From the cell containing the given text, extract its center point as (X, Y) coordinate. 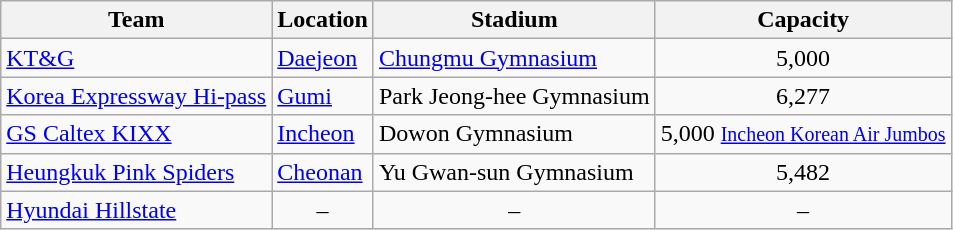
Gumi (323, 96)
Team (136, 20)
Korea Expressway Hi-pass (136, 96)
Stadium (514, 20)
Location (323, 20)
Dowon Gymnasium (514, 134)
5,482 (803, 172)
Capacity (803, 20)
Incheon (323, 134)
Yu Gwan-sun Gymnasium (514, 172)
Park Jeong-hee Gymnasium (514, 96)
6,277 (803, 96)
Heungkuk Pink Spiders (136, 172)
Chungmu Gymnasium (514, 58)
GS Caltex KIXX (136, 134)
5,000 Incheon Korean Air Jumbos (803, 134)
5,000 (803, 58)
Daejeon (323, 58)
Cheonan (323, 172)
KT&G (136, 58)
Hyundai Hillstate (136, 210)
